Scan for the cell matching the given text and deliver its (x, y) coordinate at center. 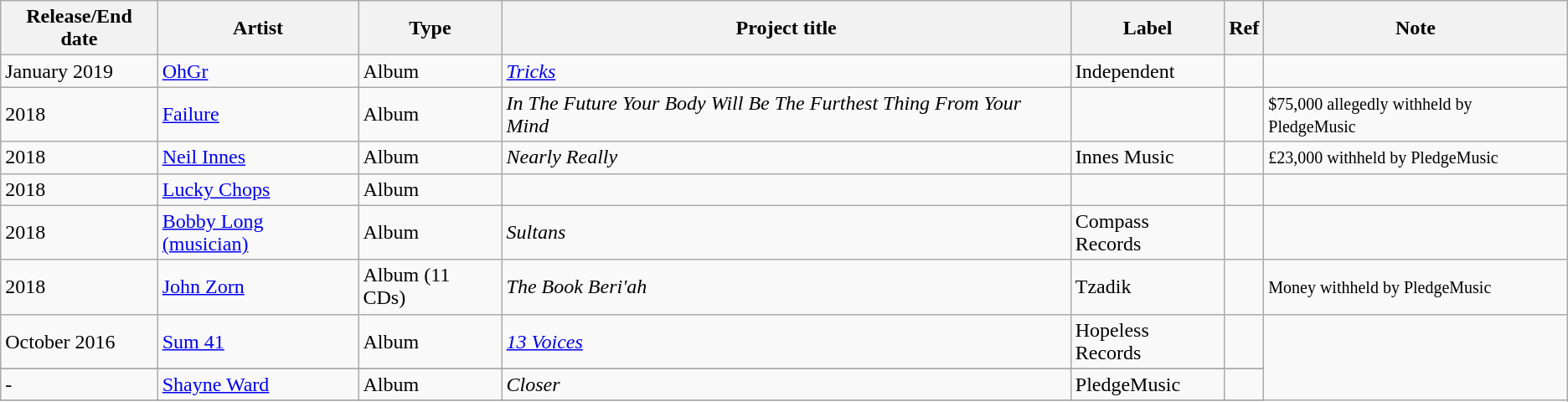
Compass Records (1148, 233)
Label (1148, 28)
$75,000 allegedly withheld by PledgeMusic (1416, 114)
Type (431, 28)
Sum 41 (258, 342)
John Zorn (258, 286)
Project title (786, 28)
Neil Innes (258, 157)
Artist (258, 28)
PledgeMusic (1148, 384)
Independent (1148, 71)
Tzadik (1148, 286)
Tricks (786, 71)
Lucky Chops (258, 189)
October 2016 (79, 342)
OhGr (258, 71)
£23,000 withheld by PledgeMusic (1416, 157)
Failure (258, 114)
13 Voices (786, 342)
Note (1416, 28)
Shayne Ward (258, 384)
Ref (1245, 28)
Hopeless Records (1148, 342)
In The Future Your Body Will Be The Furthest Thing From Your Mind (786, 114)
Album (11 CDs) (431, 286)
Sultans (786, 233)
The Book Beri'ah (786, 286)
Nearly Really (786, 157)
Money withheld by PledgeMusic (1416, 286)
Innes Music (1148, 157)
January 2019 (79, 71)
Closer (786, 384)
- (79, 384)
Bobby Long (musician) (258, 233)
Release/End date (79, 28)
